Extract the [X, Y] coordinate from the center of the cell holding the provided text.  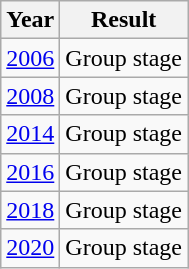
2008 [30, 96]
2018 [30, 210]
Year [30, 20]
2020 [30, 248]
2006 [30, 58]
2016 [30, 172]
Result [124, 20]
2014 [30, 134]
